Identify which cell holds the provided text, then report its (x, y) central coordinate. 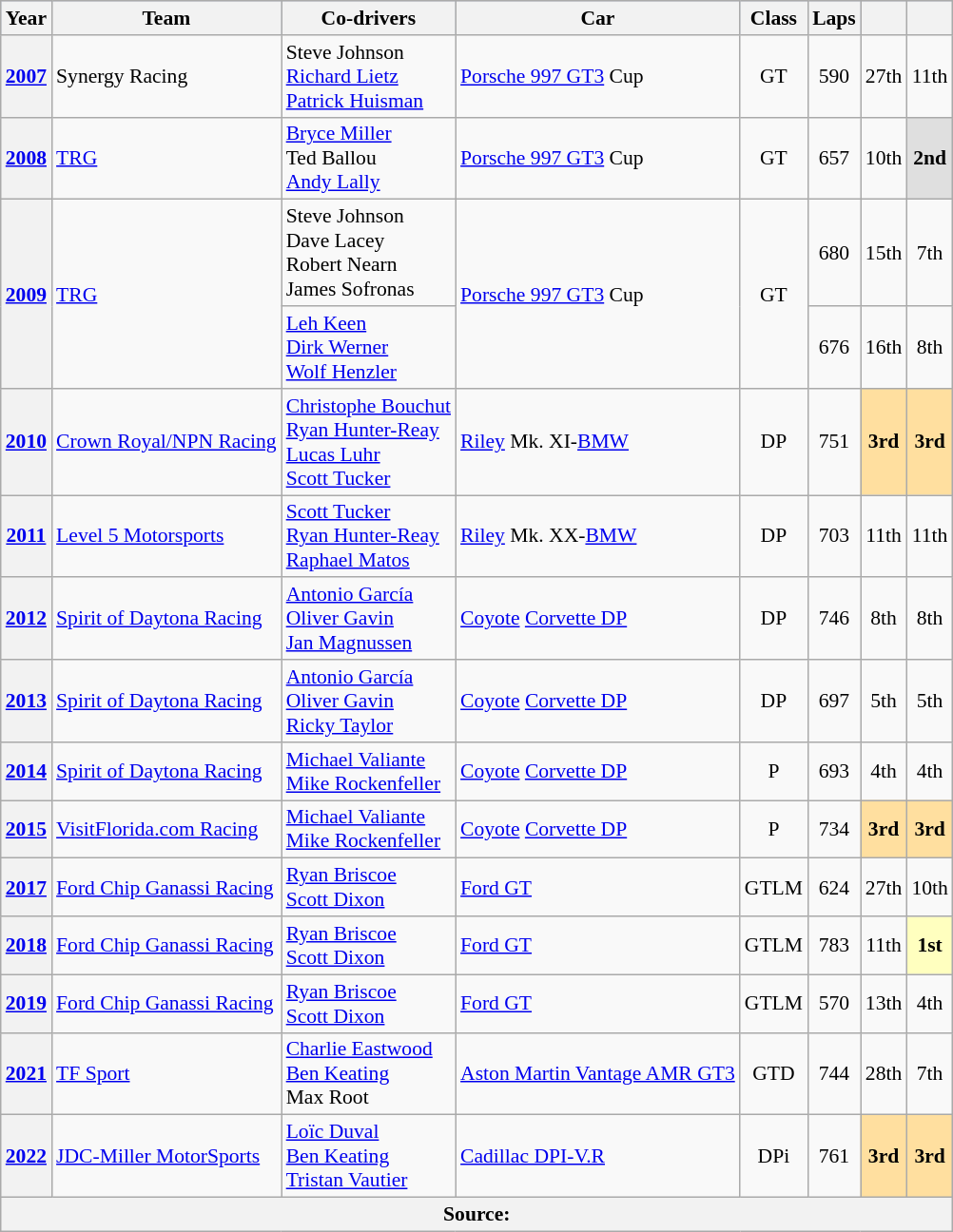
Car (597, 18)
GTD (774, 1074)
744 (834, 1074)
Riley Mk. XI-BMW (597, 442)
2010 (27, 442)
Level 5 Motorsports (166, 536)
13th (885, 1004)
Scott Tucker Ryan Hunter-Reay Raphael Matos (369, 536)
Year (27, 18)
Antonio García Oliver Gavin Ricky Taylor (369, 702)
676 (834, 348)
Source: (477, 1215)
2015 (27, 829)
Riley Mk. XX-BMW (597, 536)
2012 (27, 620)
2019 (27, 1004)
2009 (27, 295)
TF Sport (166, 1074)
734 (834, 829)
657 (834, 158)
Aston Martin Vantage AMR GT3 (597, 1074)
JDC-Miller MotorSports (166, 1156)
15th (885, 253)
624 (834, 888)
2018 (27, 945)
761 (834, 1156)
590 (834, 76)
570 (834, 1004)
693 (834, 772)
Synergy Racing (166, 76)
2017 (27, 888)
VisitFlorida.com Racing (166, 829)
2008 (27, 158)
DPi (774, 1156)
751 (834, 442)
2014 (27, 772)
783 (834, 945)
Charlie Eastwood Ben Keating Max Root (369, 1074)
2021 (27, 1074)
28th (885, 1074)
2013 (27, 702)
2007 (27, 76)
697 (834, 702)
746 (834, 620)
Co-drivers (369, 18)
Leh Keen Dirk Werner Wolf Henzler (369, 348)
2011 (27, 536)
680 (834, 253)
Steve Johnson Dave Lacey Robert Nearn James Sofronas (369, 253)
Bryce Miller Ted Ballou Andy Lally (369, 158)
Steve Johnson Richard Lietz Patrick Huisman (369, 76)
Cadillac DPI-V.R (597, 1156)
Laps (834, 18)
Christophe Bouchut Ryan Hunter-Reay Lucas Luhr Scott Tucker (369, 442)
2022 (27, 1156)
Antonio García Oliver Gavin Jan Magnussen (369, 620)
Loïc Duval Ben Keating Tristan Vautier (369, 1156)
2nd (930, 158)
1st (930, 945)
16th (885, 348)
Crown Royal/NPN Racing (166, 442)
Class (774, 18)
Team (166, 18)
703 (834, 536)
